Return (x, y) of the center of cell containing provided text 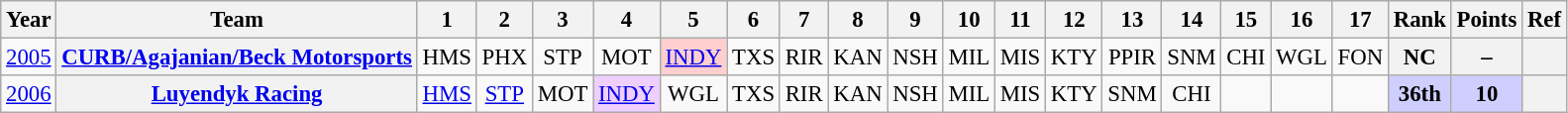
Year (29, 20)
2006 (29, 94)
16 (1302, 20)
11 (1020, 20)
Points (1486, 20)
– (1486, 57)
PPIR (1132, 57)
Luyendyk Racing (237, 94)
17 (1360, 20)
Rank (1419, 20)
2005 (29, 57)
1 (447, 20)
PHX (504, 57)
12 (1074, 20)
9 (915, 20)
8 (858, 20)
2 (504, 20)
Ref (1545, 20)
FON (1360, 57)
13 (1132, 20)
NC (1419, 57)
5 (693, 20)
CURB/Agajanian/Beck Motorsports (237, 57)
7 (804, 20)
Team (237, 20)
15 (1246, 20)
4 (627, 20)
6 (754, 20)
14 (1192, 20)
36th (1419, 94)
3 (563, 20)
